Find where the given text appears and provide that cell's center as (x, y) coordinate. 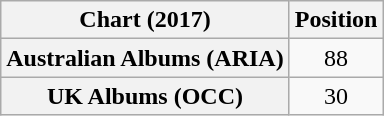
Position (336, 20)
Australian Albums (ARIA) (145, 58)
Chart (2017) (145, 20)
UK Albums (OCC) (145, 96)
30 (336, 96)
88 (336, 58)
